Provide the (X, Y) coordinate of the cell's center where the given text is located.  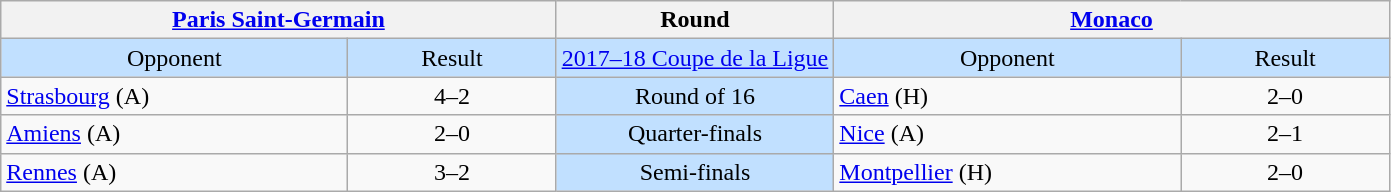
Amiens (A) (174, 134)
2–1 (1285, 134)
Strasbourg (A) (174, 96)
Caen (H) (1008, 96)
4–2 (452, 96)
Montpellier (H) (1008, 172)
Round of 16 (695, 96)
Monaco (1112, 20)
2017–18 Coupe de la Ligue (695, 58)
Quarter-finals (695, 134)
Semi-finals (695, 172)
Paris Saint-Germain (278, 20)
Nice (A) (1008, 134)
Round (695, 20)
3–2 (452, 172)
Rennes (A) (174, 172)
